Capture the cell that displays the provided text and extract its [x, y] central coordinate. 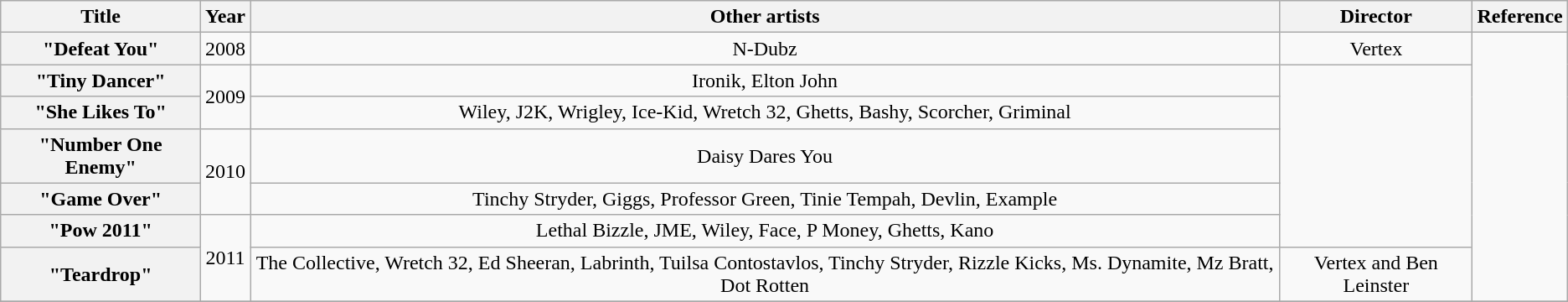
2008 [226, 49]
Year [226, 17]
2010 [226, 171]
Ironik, Elton John [766, 81]
Other artists [766, 17]
"Number One Enemy" [101, 156]
Vertex [1376, 49]
Tinchy Stryder, Giggs, Professor Green, Tinie Tempah, Devlin, Example [766, 199]
"Tiny Dancer" [101, 81]
Daisy Dares You [766, 156]
"Defeat You" [101, 49]
Title [101, 17]
"She Likes To" [101, 112]
N-Dubz [766, 49]
"Pow 2011" [101, 231]
Director [1376, 17]
2011 [226, 258]
Wiley, J2K, Wrigley, Ice-Kid, Wretch 32, Ghetts, Bashy, Scorcher, Griminal [766, 112]
"Game Over" [101, 199]
"Teardrop" [101, 273]
2009 [226, 96]
Lethal Bizzle, JME, Wiley, Face, P Money, Ghetts, Kano [766, 231]
Vertex and Ben Leinster [1376, 273]
The Collective, Wretch 32, Ed Sheeran, Labrinth, Tuilsa Contostavlos, Tinchy Stryder, Rizzle Kicks, Ms. Dynamite, Mz Bratt, Dot Rotten [766, 273]
Reference [1519, 17]
